Return (x, y) of the center of cell containing provided text 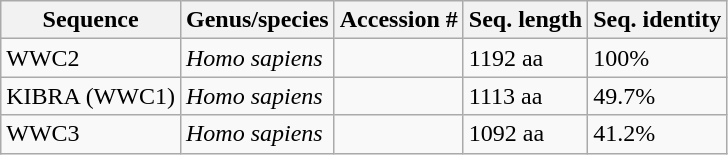
1092 aa (525, 134)
49.7% (658, 96)
1113 aa (525, 96)
Seq. identity (658, 20)
1192 aa (525, 58)
Accession # (398, 20)
Sequence (91, 20)
41.2% (658, 134)
Genus/species (257, 20)
100% (658, 58)
KIBRA (WWC1) (91, 96)
Seq. length (525, 20)
WWC2 (91, 58)
WWC3 (91, 134)
